Scan for the cell matching the given text and deliver its (x, y) coordinate at center. 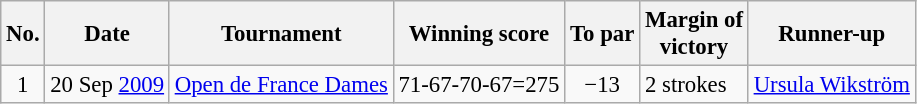
−13 (602, 85)
20 Sep 2009 (107, 85)
Winning score (479, 34)
1 (23, 85)
Ursula Wikström (832, 85)
Margin ofvictory (694, 34)
Tournament (281, 34)
71-67-70-67=275 (479, 85)
Runner-up (832, 34)
Open de France Dames (281, 85)
Date (107, 34)
To par (602, 34)
2 strokes (694, 85)
No. (23, 34)
